Identify which cell holds the provided text, then report its (X, Y) central coordinate. 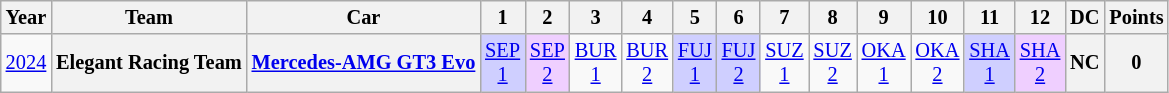
SUZ1 (784, 63)
8 (832, 17)
NC (1084, 63)
9 (884, 17)
OKA2 (938, 63)
10 (938, 17)
SEP2 (548, 63)
Points (1136, 17)
DC (1084, 17)
11 (989, 17)
OKA1 (884, 63)
4 (647, 17)
Elegant Racing Team (148, 63)
0 (1136, 63)
2024 (26, 63)
Mercedes-AMG GT3 Evo (364, 63)
Year (26, 17)
12 (1040, 17)
BUR2 (647, 63)
BUR1 (596, 63)
2 (548, 17)
1 (502, 17)
SEP1 (502, 63)
Car (364, 17)
6 (739, 17)
FUJ2 (739, 63)
Team (148, 17)
SHA1 (989, 63)
7 (784, 17)
SUZ2 (832, 63)
FUJ1 (695, 63)
SHA2 (1040, 63)
5 (695, 17)
3 (596, 17)
